Scan for the cell matching the given text and deliver its [x, y] coordinate at center. 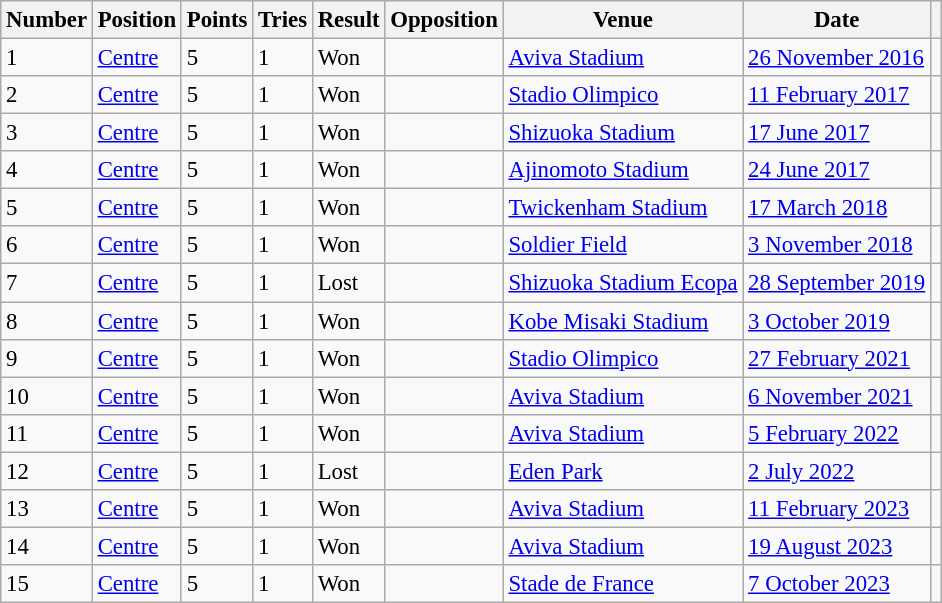
3 November 2018 [837, 245]
14 [47, 546]
6 [47, 245]
Eden Park [623, 471]
7 [47, 283]
13 [47, 509]
24 June 2017 [837, 170]
2 [47, 95]
Number [47, 20]
Opposition [444, 20]
6 November 2021 [837, 396]
Shizuoka Stadium Ecopa [623, 283]
Points [216, 20]
11 February 2017 [837, 95]
4 [47, 170]
10 [47, 396]
8 [47, 321]
17 March 2018 [837, 208]
27 February 2021 [837, 358]
19 August 2023 [837, 546]
Tries [283, 20]
2 July 2022 [837, 471]
3 October 2019 [837, 321]
Date [837, 20]
9 [47, 358]
11 February 2023 [837, 509]
Shizuoka Stadium [623, 133]
11 [47, 433]
7 October 2023 [837, 584]
3 [47, 133]
5 February 2022 [837, 433]
Venue [623, 20]
Stade de France [623, 584]
26 November 2016 [837, 58]
Kobe Misaki Stadium [623, 321]
Twickenham Stadium [623, 208]
28 September 2019 [837, 283]
15 [47, 584]
Result [348, 20]
Soldier Field [623, 245]
Ajinomoto Stadium [623, 170]
Position [136, 20]
17 June 2017 [837, 133]
12 [47, 471]
